Output the [x, y] coordinate of the center of the cell containing the given text.  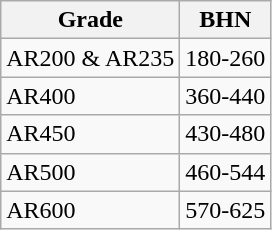
180-260 [226, 58]
AR200 & AR235 [90, 58]
AR500 [90, 172]
AR450 [90, 134]
AR400 [90, 96]
Grade [90, 20]
BHN [226, 20]
430-480 [226, 134]
360-440 [226, 96]
460-544 [226, 172]
AR600 [90, 210]
570-625 [226, 210]
